Output the (x, y) coordinate of the center of the cell containing the given text.  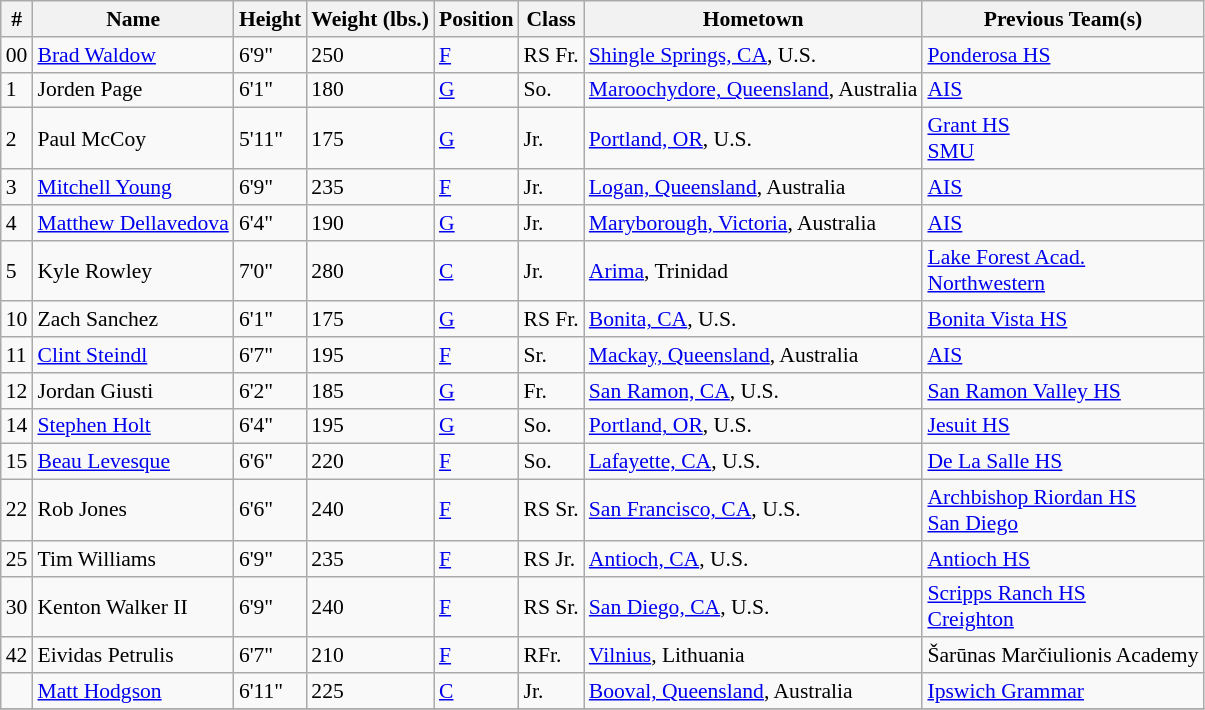
Previous Team(s) (1062, 19)
San Ramon Valley HS (1062, 391)
10 (17, 320)
Stephen Holt (132, 426)
Fr. (550, 391)
Brad Waldow (132, 55)
6'11" (270, 691)
00 (17, 55)
Archbishop Riordan HSSan Diego (1062, 510)
190 (370, 223)
Jesuit HS (1062, 426)
Beau Levesque (132, 462)
Tim Williams (132, 559)
5 (17, 270)
30 (17, 606)
Antioch, CA, U.S. (754, 559)
RFr. (550, 656)
Vilnius, Lithuania (754, 656)
Shingle Springs, CA, U.S. (754, 55)
Arima, Trinidad (754, 270)
San Diego, CA, U.S. (754, 606)
Matthew Dellavedova (132, 223)
Hometown (754, 19)
Class (550, 19)
14 (17, 426)
12 (17, 391)
San Francisco, CA, U.S. (754, 510)
250 (370, 55)
5'11" (270, 138)
25 (17, 559)
De La Salle HS (1062, 462)
Paul McCoy (132, 138)
Rob Jones (132, 510)
Weight (lbs.) (370, 19)
Scripps Ranch HSCreighton (1062, 606)
Logan, Queensland, Australia (754, 187)
Antioch HS (1062, 559)
Mackay, Queensland, Australia (754, 355)
Ipswich Grammar (1062, 691)
220 (370, 462)
Jorden Page (132, 90)
Jordan Giusti (132, 391)
Ponderosa HS (1062, 55)
Grant HSSMU (1062, 138)
6'2" (270, 391)
210 (370, 656)
Clint Steindl (132, 355)
Lafayette, CA, U.S. (754, 462)
Eividas Petrulis (132, 656)
Zach Sanchez (132, 320)
Maroochydore, Queensland, Australia (754, 90)
Matt Hodgson (132, 691)
Height (270, 19)
185 (370, 391)
Name (132, 19)
Bonita Vista HS (1062, 320)
RS Jr. (550, 559)
225 (370, 691)
Booval, Queensland, Australia (754, 691)
Bonita, CA, U.S. (754, 320)
# (17, 19)
1 (17, 90)
42 (17, 656)
4 (17, 223)
11 (17, 355)
180 (370, 90)
Šarūnas Marčiulionis Academy (1062, 656)
San Ramon, CA, U.S. (754, 391)
280 (370, 270)
7'0" (270, 270)
15 (17, 462)
Kenton Walker II (132, 606)
Kyle Rowley (132, 270)
Position (476, 19)
Mitchell Young (132, 187)
22 (17, 510)
Maryborough, Victoria, Australia (754, 223)
Sr. (550, 355)
2 (17, 138)
Lake Forest Acad.Northwestern (1062, 270)
3 (17, 187)
